Scan for the cell matching the given text and deliver its [X, Y] coordinate at center. 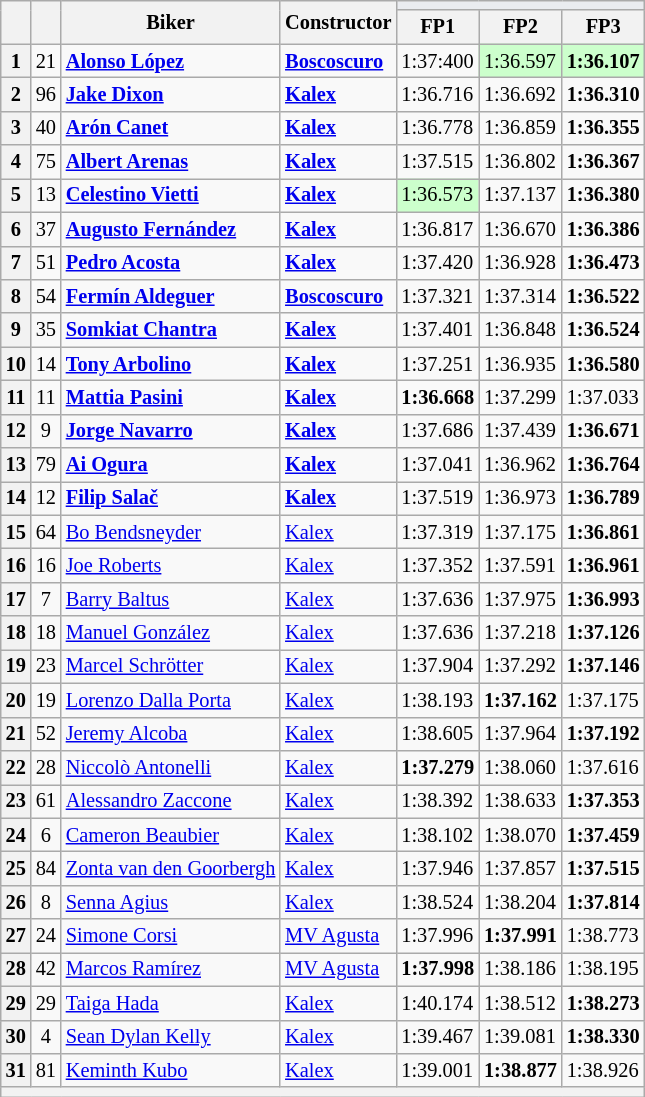
10 [16, 364]
Niccolò Antonelli [170, 767]
Joe Roberts [170, 565]
Albert Arenas [170, 162]
1:37.439 [520, 431]
FP1 [438, 27]
1:36.597 [520, 61]
26 [16, 902]
1:36.962 [520, 465]
30 [16, 1037]
1:37.218 [520, 633]
1:36.367 [604, 162]
3 [16, 128]
1:37.353 [604, 801]
Pedro Acosta [170, 263]
1:38.392 [438, 801]
Cameron Beaubier [170, 835]
Simone Corsi [170, 936]
Tony Arbolino [170, 364]
1:37.686 [438, 431]
1:38.102 [438, 835]
1:36.764 [604, 465]
Jeremy Alcoba [170, 734]
1:36.817 [438, 229]
Arón Canet [170, 128]
1:36.524 [604, 330]
1:36.861 [604, 532]
1:36.778 [438, 128]
1:38.193 [438, 700]
1:36.973 [520, 498]
1:37.321 [438, 296]
25 [16, 868]
Biker [170, 22]
1:38.204 [520, 902]
1:36.355 [604, 128]
Filip Salač [170, 498]
1:36.522 [604, 296]
Manuel González [170, 633]
1:36.993 [604, 599]
Zonta van den Goorbergh [170, 868]
Keminth Kubo [170, 1070]
96 [46, 94]
1:36.716 [438, 94]
1:36.380 [604, 195]
20 [16, 700]
1:37:400 [438, 61]
1:37.519 [438, 498]
17 [16, 599]
1:36.473 [604, 263]
1:38.330 [604, 1037]
1:38.070 [520, 835]
1:37.946 [438, 868]
61 [46, 801]
1:36.802 [520, 162]
Senna Agius [170, 902]
1:39.001 [438, 1070]
1:38.060 [520, 767]
Marcel Schrötter [170, 666]
1:40.174 [438, 1003]
1:36.928 [520, 263]
1:37.033 [604, 397]
1:37.279 [438, 767]
1:37.352 [438, 565]
Celestino Vietti [170, 195]
1:37.126 [604, 633]
Lorenzo Dalla Porta [170, 700]
Constructor [338, 22]
1:37.299 [520, 397]
1:36.848 [520, 330]
1:38.195 [604, 969]
1:38.926 [604, 1070]
1:37.319 [438, 532]
5 [16, 195]
79 [46, 465]
Barry Baltus [170, 599]
1:37.857 [520, 868]
Alessandro Zaccone [170, 801]
1:37.814 [604, 902]
Sean Dylan Kelly [170, 1037]
1:37.146 [604, 666]
1:36.692 [520, 94]
1:37.975 [520, 599]
1:36.961 [604, 565]
Alonso López [170, 61]
27 [16, 936]
1:37.996 [438, 936]
Jake Dixon [170, 94]
1:36.670 [520, 229]
1:36.668 [438, 397]
1:37.420 [438, 263]
22 [16, 767]
81 [46, 1070]
64 [46, 532]
2 [16, 94]
1:37.616 [604, 767]
Jorge Navarro [170, 431]
35 [46, 330]
37 [46, 229]
1:37.314 [520, 296]
1:37.192 [604, 734]
1:37.459 [604, 835]
1:36.935 [520, 364]
Mattia Pasini [170, 397]
1:36.573 [438, 195]
1:38.273 [604, 1003]
1:37.904 [438, 666]
42 [46, 969]
1:36.310 [604, 94]
1 [16, 61]
1:36.789 [604, 498]
Augusto Fernández [170, 229]
1:39.467 [438, 1037]
1:36.859 [520, 128]
1:37.591 [520, 565]
1:36.671 [604, 431]
1:38.605 [438, 734]
1:38.877 [520, 1070]
Somkiat Chantra [170, 330]
Taiga Hada [170, 1003]
1:37.041 [438, 465]
FP2 [520, 27]
54 [46, 296]
1:36.580 [604, 364]
1:37.991 [520, 936]
52 [46, 734]
1:38.524 [438, 902]
15 [16, 532]
1:37.964 [520, 734]
Bo Bendsneyder [170, 532]
40 [46, 128]
1:37.251 [438, 364]
1:38.773 [604, 936]
1:36.386 [604, 229]
FP3 [604, 27]
31 [16, 1070]
1:37.292 [520, 666]
1:37.137 [520, 195]
1:38.186 [520, 969]
84 [46, 868]
1:37.162 [520, 700]
75 [46, 162]
1:38.512 [520, 1003]
1:36.107 [604, 61]
51 [46, 263]
Fermín Aldeguer [170, 296]
1:37.401 [438, 330]
1:39.081 [520, 1037]
Marcos Ramírez [170, 969]
1:38.633 [520, 801]
Ai Ogura [170, 465]
1:37.998 [438, 969]
